Capture the cell that displays the provided text and extract its (X, Y) central coordinate. 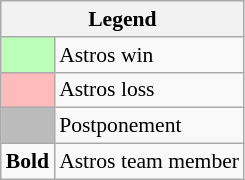
Astros win (149, 55)
Postponement (149, 126)
Legend (122, 19)
Astros loss (149, 90)
Bold (28, 162)
Astros team member (149, 162)
